From the cell containing the given text, extract its center point as (x, y) coordinate. 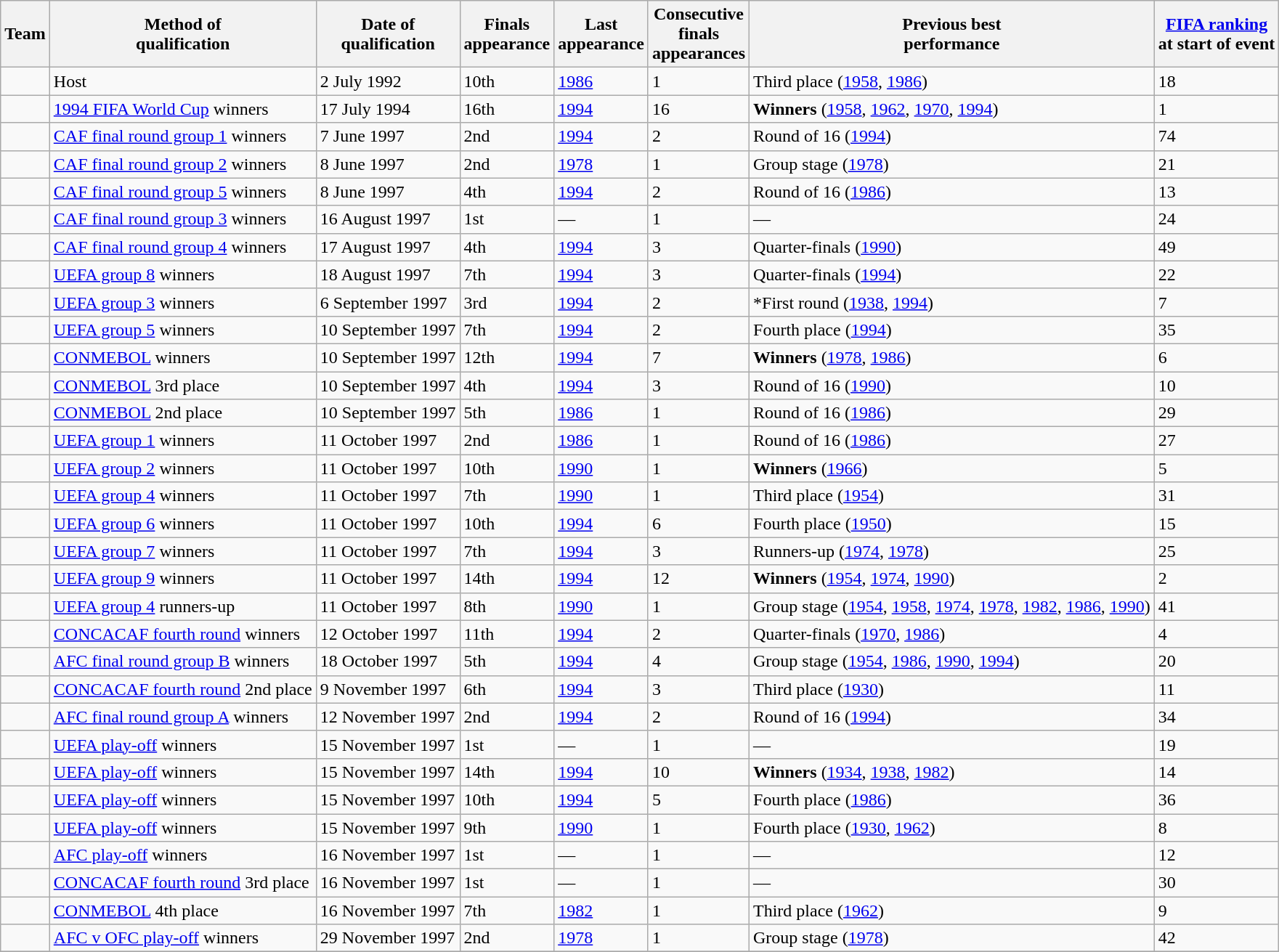
8th (507, 606)
Host (183, 81)
Consecutivefinalsappearances (699, 34)
Lastappearance (601, 34)
CONMEBOL 4th place (183, 911)
UEFA group 1 winners (183, 441)
CONMEBOL 3rd place (183, 386)
Winners (1934, 1938, 1982) (952, 772)
31 (1217, 496)
8 (1217, 827)
13 (1217, 192)
11 (1217, 689)
UEFA group 7 winners (183, 551)
Team (25, 34)
29 November 1997 (388, 938)
UEFA group 5 winners (183, 330)
UEFA group 8 winners (183, 274)
16 (699, 109)
49 (1217, 247)
UEFA group 6 winners (183, 524)
Round of 16 (1990) (952, 386)
35 (1217, 330)
Winners (1958, 1962, 1970, 1994) (952, 109)
16 August 1997 (388, 219)
18 August 1997 (388, 274)
18 (1217, 81)
Method ofqualification (183, 34)
Third place (1962) (952, 911)
36 (1217, 800)
3rd (507, 302)
Fourth place (1986) (952, 800)
Runners-up (1974, 1978) (952, 551)
17 August 1997 (388, 247)
6 September 1997 (388, 302)
FIFA rankingat start of event (1217, 34)
9th (507, 827)
17 July 1994 (388, 109)
12 November 1997 (388, 717)
12 October 1997 (388, 634)
UEFA group 4 winners (183, 496)
22 (1217, 274)
7 June 1997 (388, 137)
Quarter-finals (1970, 1986) (952, 634)
UEFA group 3 winners (183, 302)
20 (1217, 662)
AFC final round group B winners (183, 662)
1994 FIFA World Cup winners (183, 109)
CAF final round group 5 winners (183, 192)
16th (507, 109)
41 (1217, 606)
Winners (1966) (952, 468)
Fourth place (1950) (952, 524)
UEFA group 9 winners (183, 579)
Third place (1954) (952, 496)
CAF final round group 1 winners (183, 137)
Winners (1954, 1974, 1990) (952, 579)
UEFA group 2 winners (183, 468)
CONCACAF fourth round winners (183, 634)
Finalsappearance (507, 34)
24 (1217, 219)
6th (507, 689)
UEFA group 4 runners-up (183, 606)
Group stage (1954, 1958, 1974, 1978, 1982, 1986, 1990) (952, 606)
Third place (1930) (952, 689)
11th (507, 634)
15 (1217, 524)
CAF final round group 2 winners (183, 164)
CONMEBOL winners (183, 357)
27 (1217, 441)
19 (1217, 744)
AFC v OFC play-off winners (183, 938)
30 (1217, 883)
Previous bestperformance (952, 34)
*First round (1938, 1994) (952, 302)
Third place (1958, 1986) (952, 81)
29 (1217, 413)
CAF final round group 3 winners (183, 219)
9 November 1997 (388, 689)
AFC play-off winners (183, 855)
CONCACAF fourth round 3rd place (183, 883)
Quarter-finals (1994) (952, 274)
25 (1217, 551)
Fourth place (1930, 1962) (952, 827)
1982 (601, 911)
18 October 1997 (388, 662)
34 (1217, 717)
CAF final round group 4 winners (183, 247)
Winners (1978, 1986) (952, 357)
74 (1217, 137)
Date ofqualification (388, 34)
Quarter-finals (1990) (952, 247)
12th (507, 357)
Fourth place (1994) (952, 330)
CONCACAF fourth round 2nd place (183, 689)
9 (1217, 911)
CONMEBOL 2nd place (183, 413)
42 (1217, 938)
14 (1217, 772)
21 (1217, 164)
Group stage (1954, 1986, 1990, 1994) (952, 662)
2 July 1992 (388, 81)
AFC final round group A winners (183, 717)
